Capture the cell that displays the provided text and extract its (X, Y) central coordinate. 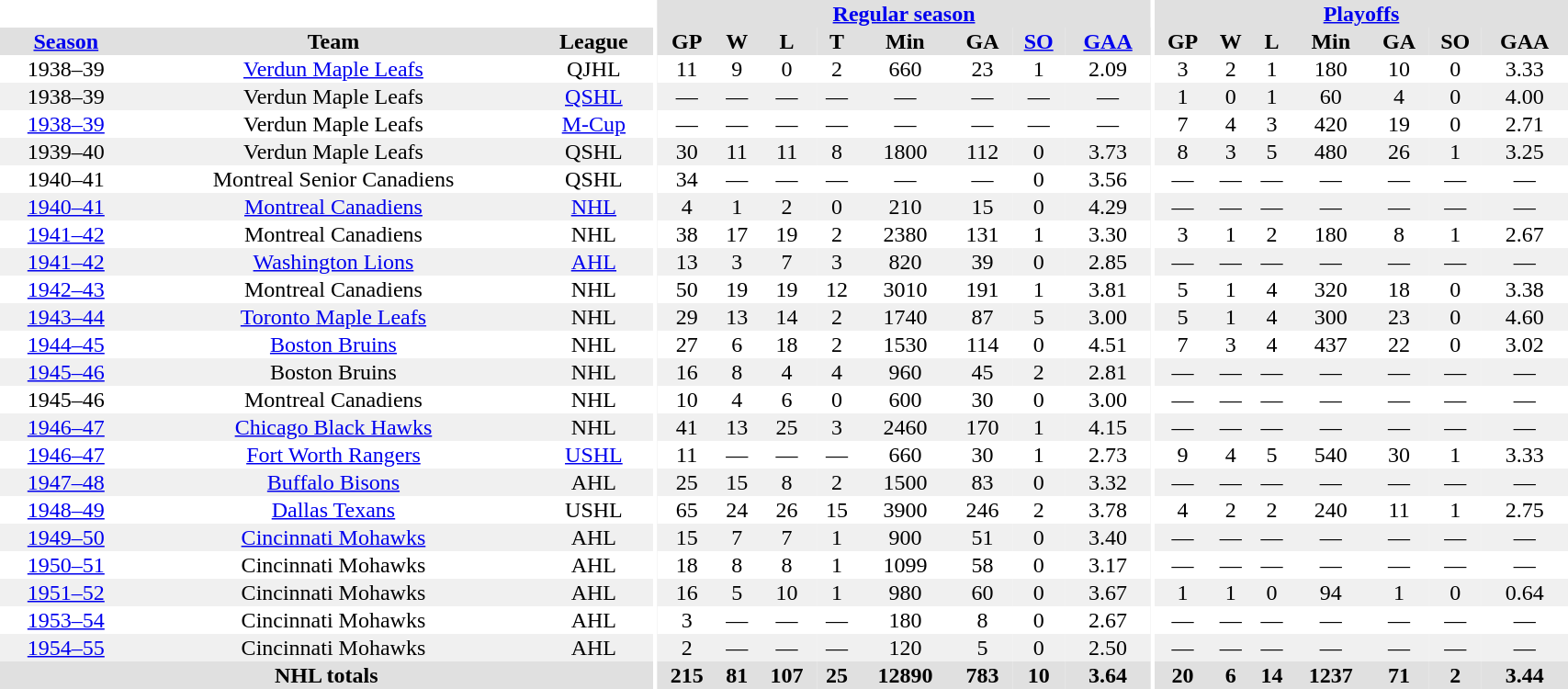
Buffalo Bisons (334, 482)
58 (982, 565)
QJHL (593, 69)
420 (1331, 124)
2460 (905, 427)
2.81 (1108, 372)
1947–48 (66, 482)
0.64 (1525, 593)
1942–43 (66, 289)
3.64 (1108, 675)
3.40 (1108, 537)
39 (982, 262)
1951–52 (66, 593)
M-Cup (593, 124)
4.15 (1108, 427)
2.50 (1108, 648)
3010 (905, 289)
3.73 (1108, 152)
87 (982, 317)
1948–49 (66, 510)
1949–50 (66, 537)
215 (686, 675)
1943–44 (66, 317)
12 (838, 289)
210 (905, 207)
Team (334, 41)
107 (786, 675)
41 (686, 427)
820 (905, 262)
3.02 (1525, 344)
3.67 (1108, 593)
3.78 (1108, 510)
2.73 (1108, 455)
240 (1331, 510)
34 (686, 179)
T (838, 41)
3.17 (1108, 565)
1944–45 (66, 344)
437 (1331, 344)
24 (737, 510)
81 (737, 675)
980 (905, 593)
3.32 (1108, 482)
540 (1331, 455)
783 (982, 675)
1500 (905, 482)
3.81 (1108, 289)
900 (905, 537)
114 (982, 344)
3.30 (1108, 234)
3.38 (1525, 289)
17 (737, 234)
3900 (905, 510)
4.29 (1108, 207)
2.71 (1525, 124)
50 (686, 289)
94 (1331, 593)
1099 (905, 565)
2.85 (1108, 262)
1740 (905, 317)
120 (905, 648)
Toronto Maple Leafs (334, 317)
112 (982, 152)
320 (1331, 289)
600 (905, 400)
29 (686, 317)
12890 (905, 675)
2380 (905, 234)
38 (686, 234)
NHL totals (327, 675)
Montreal Senior Canadiens (334, 179)
960 (905, 372)
3.56 (1108, 179)
27 (686, 344)
Season (66, 41)
3.44 (1525, 675)
1800 (905, 152)
Dallas Texans (334, 510)
Regular season (904, 14)
170 (982, 427)
Fort Worth Rangers (334, 455)
300 (1331, 317)
1954–55 (66, 648)
4.60 (1525, 317)
2.09 (1108, 69)
1530 (905, 344)
71 (1399, 675)
191 (982, 289)
2.75 (1525, 510)
131 (982, 234)
83 (982, 482)
51 (982, 537)
Washington Lions (334, 262)
20 (1183, 675)
1950–51 (66, 565)
4.51 (1108, 344)
65 (686, 510)
1939–40 (66, 152)
246 (982, 510)
1953–54 (66, 620)
45 (982, 372)
Playoffs (1361, 14)
League (593, 41)
Chicago Black Hawks (334, 427)
480 (1331, 152)
3.25 (1525, 152)
4.00 (1525, 96)
1237 (1331, 675)
22 (1399, 344)
